Provide the [x, y] coordinate of the cell's center where the given text is located.  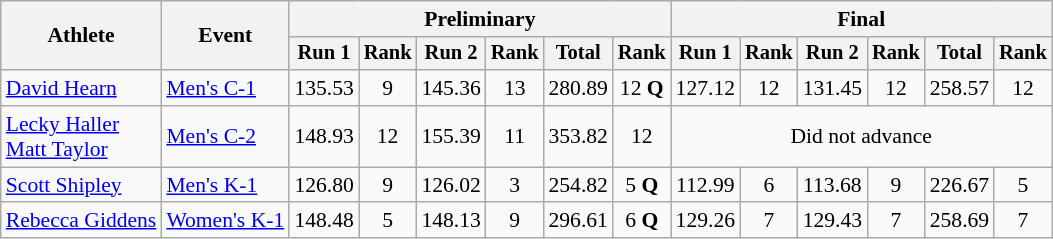
126.80 [324, 185]
296.61 [578, 221]
Rebecca Giddens [82, 221]
280.89 [578, 88]
127.12 [706, 88]
254.82 [578, 185]
Men's C-1 [225, 88]
113.68 [832, 185]
Scott Shipley [82, 185]
131.45 [832, 88]
148.48 [324, 221]
258.57 [960, 88]
Athlete [82, 36]
6 [769, 185]
112.99 [706, 185]
Did not advance [862, 136]
Final [862, 19]
11 [515, 136]
353.82 [578, 136]
126.02 [450, 185]
Women's K-1 [225, 221]
129.26 [706, 221]
129.43 [832, 221]
148.13 [450, 221]
Men's C-2 [225, 136]
258.69 [960, 221]
12 Q [642, 88]
David Hearn [82, 88]
135.53 [324, 88]
145.36 [450, 88]
Lecky HallerMatt Taylor [82, 136]
6 Q [642, 221]
Preliminary [480, 19]
Event [225, 36]
3 [515, 185]
148.93 [324, 136]
155.39 [450, 136]
5 Q [642, 185]
13 [515, 88]
226.67 [960, 185]
Men's K-1 [225, 185]
